Return the (X, Y) coordinate for the center point of the cell that contains the specified text.  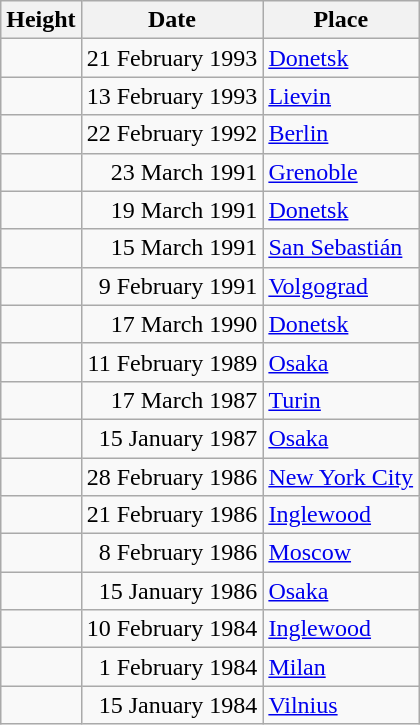
21 February 1993 (172, 58)
San Sebastián (341, 248)
22 February 1992 (172, 134)
15 January 1984 (172, 705)
Volgograd (341, 286)
17 March 1990 (172, 324)
Date (172, 20)
28 February 1986 (172, 477)
Lievin (341, 96)
11 February 1989 (172, 362)
21 February 1986 (172, 515)
15 January 1986 (172, 591)
Place (341, 20)
15 March 1991 (172, 248)
Vilnius (341, 705)
1 February 1984 (172, 667)
8 February 1986 (172, 553)
15 January 1987 (172, 438)
10 February 1984 (172, 629)
Moscow (341, 553)
19 March 1991 (172, 210)
17 March 1987 (172, 400)
23 March 1991 (172, 172)
13 February 1993 (172, 96)
Berlin (341, 134)
Grenoble (341, 172)
9 February 1991 (172, 286)
Milan (341, 667)
Turin (341, 400)
New York City (341, 477)
Height (41, 20)
